For the text-containing cell, return its midpoint in [x, y] coordinate format. 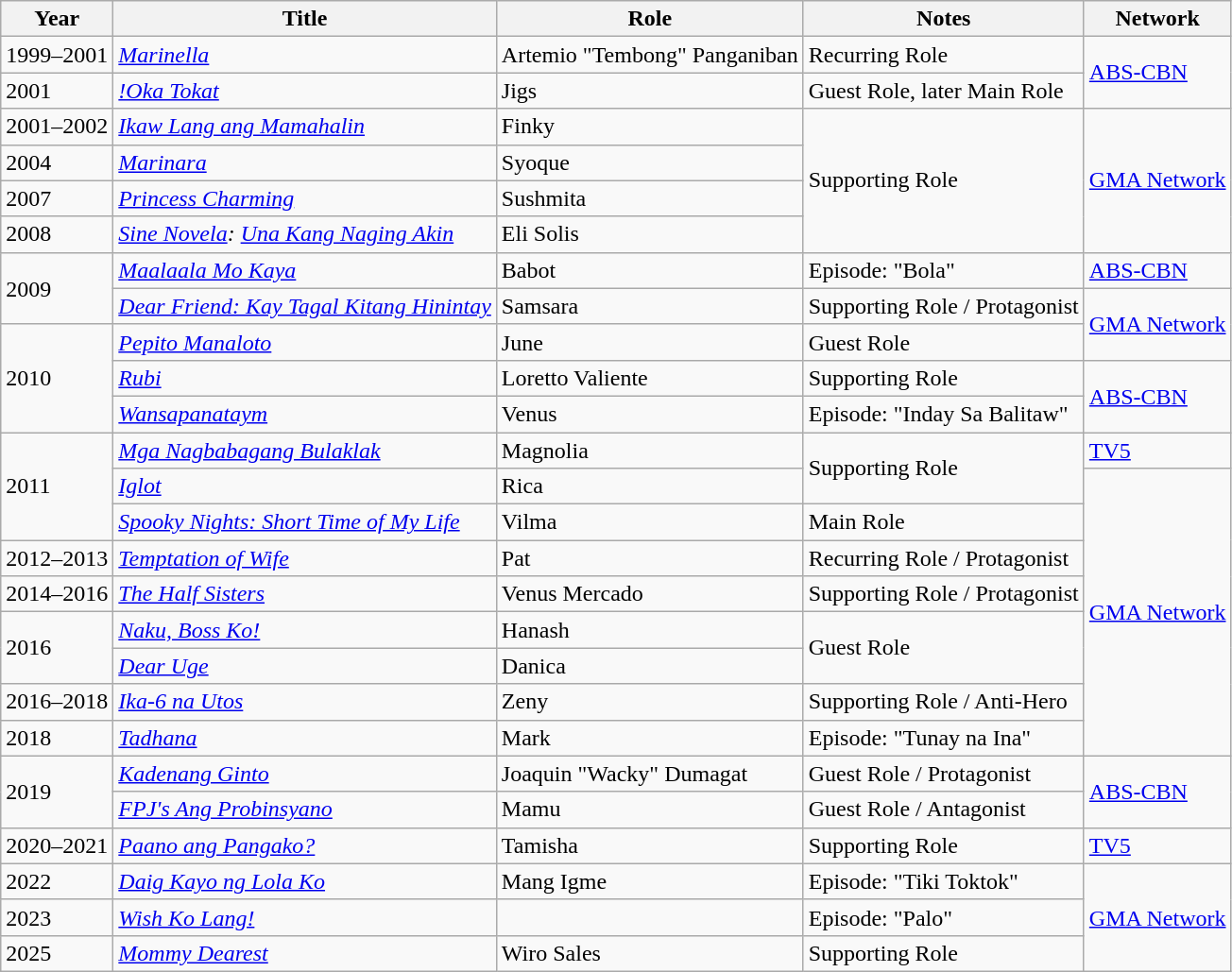
Dear Uge [305, 666]
Mommy Dearest [305, 953]
Role [650, 19]
Paano ang Pangako? [305, 845]
Babot [650, 270]
2016 [57, 648]
Artemio "Tembong" Panganiban [650, 55]
2009 [57, 288]
Episode: "Tiki Toktok" [943, 881]
Sine Novela: Una Kang Naging Akin [305, 234]
The Half Sisters [305, 594]
Guest Role, later Main Role [943, 91]
2012–2013 [57, 558]
FPJ's Ang Probinsyano [305, 810]
2011 [57, 486]
1999–2001 [57, 55]
Recurring Role [943, 55]
Title [305, 19]
2020–2021 [57, 845]
Temptation of Wife [305, 558]
Episode: "Inday Sa Balitaw" [943, 414]
Tadhana [305, 738]
Venus Mercado [650, 594]
Notes [943, 19]
Recurring Role / Protagonist [943, 558]
!Oka Tokat [305, 91]
Loretto Valiente [650, 378]
Naku, Boss Ko! [305, 630]
Dear Friend: Kay Tagal Kitang Hinintay [305, 306]
2016–2018 [57, 702]
2019 [57, 792]
Guest Role / Antagonist [943, 810]
Wish Ko Lang! [305, 917]
Zeny [650, 702]
2007 [57, 198]
Finky [650, 127]
Pepito Manaloto [305, 342]
Mga Nagbabagang Bulaklak [305, 451]
2014–2016 [57, 594]
2018 [57, 738]
2025 [57, 953]
Mark [650, 738]
Rica [650, 486]
Sushmita [650, 198]
Princess Charming [305, 198]
Mang Igme [650, 881]
2023 [57, 917]
2008 [57, 234]
2001–2002 [57, 127]
2010 [57, 378]
Episode: "Tunay na Ina" [943, 738]
2001 [57, 91]
Ikaw Lang ang Mamahalin [305, 127]
Eli Solis [650, 234]
Iglot [305, 486]
Marinella [305, 55]
Network [1157, 19]
Kadenang Ginto [305, 774]
Vilma [650, 522]
Tamisha [650, 845]
Daig Kayo ng Lola Ko [305, 881]
Jigs [650, 91]
Pat [650, 558]
Spooky Nights: Short Time of My Life [305, 522]
Episode: "Palo" [943, 917]
Syoque [650, 162]
June [650, 342]
Magnolia [650, 451]
Rubi [305, 378]
Main Role [943, 522]
2022 [57, 881]
Episode: "Bola" [943, 270]
Samsara [650, 306]
Danica [650, 666]
Hanash [650, 630]
Ika-6 na Utos [305, 702]
Joaquin "Wacky" Dumagat [650, 774]
2004 [57, 162]
Venus [650, 414]
Year [57, 19]
Marinara [305, 162]
Wiro Sales [650, 953]
Mamu [650, 810]
Maalaala Mo Kaya [305, 270]
Supporting Role / Anti-Hero [943, 702]
Wansapanataym [305, 414]
Guest Role / Protagonist [943, 774]
